Find where the given text appears and provide that cell's center as [x, y] coordinate. 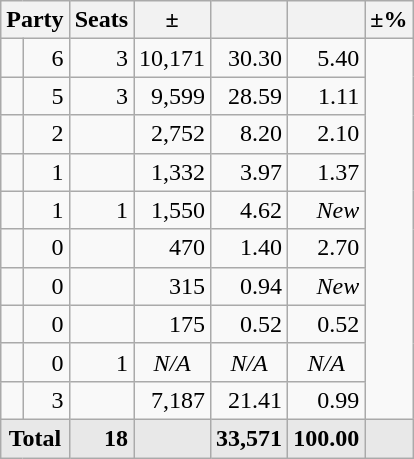
30.30 [250, 58]
10,171 [172, 58]
Party [35, 20]
2.10 [326, 134]
470 [172, 248]
1.11 [326, 96]
2,752 [172, 134]
0.94 [250, 286]
Total [35, 438]
28.59 [250, 96]
9,599 [172, 96]
4.62 [250, 210]
±% [389, 20]
Seats [101, 20]
5.40 [326, 58]
± [172, 20]
1.37 [326, 172]
175 [172, 324]
100.00 [326, 438]
1,332 [172, 172]
315 [172, 286]
7,187 [172, 400]
3.97 [250, 172]
0.99 [326, 400]
6 [46, 58]
21.41 [250, 400]
5 [46, 96]
2.70 [326, 248]
18 [101, 438]
8.20 [250, 134]
1.40 [250, 248]
33,571 [250, 438]
1,550 [172, 210]
2 [46, 134]
